Search for the cell housing the specified text and yield its (x, y) center coordinate. 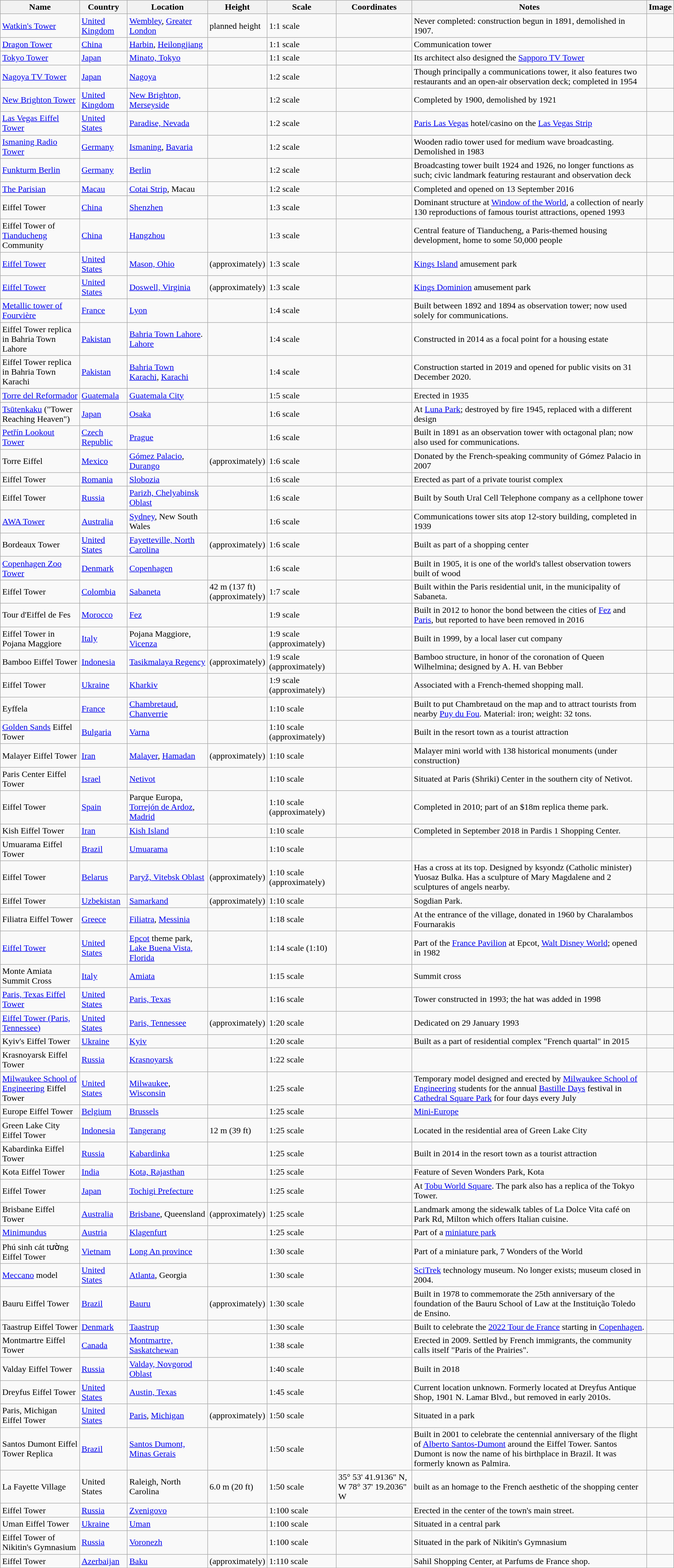
Canada (104, 1345)
Bordeaux Tower (40, 545)
Colombia (104, 592)
Netivot (168, 779)
Milwaukee, Wisconsin (168, 1088)
Eyffela (40, 709)
Montmartre Eiffel Tower (40, 1345)
Mini-Europe (529, 1112)
Paradise, Nevada (168, 123)
Bulgaria (104, 732)
Eiffel Tower of Nikitin's Gymnasium (40, 1542)
Shenzhen (168, 207)
Hangzhou (168, 235)
Osaka (168, 414)
Communications tower sits atop 12-story building, completed in 1939 (529, 521)
Mason, Ohio (168, 263)
Valday, Novgorod Oblast (168, 1369)
At Luna Park; destroyed by fire 1945, replaced with a different design (529, 414)
Eiffel Tower in Pojana Maggiore (40, 638)
Construction started in 2019 and opened for public visits on 31 December 2020. (529, 372)
Broadcasting tower built 1924 and 1926, no longer functions as such; civic landmark featuring restaurant and observation deck (529, 170)
Atlanta, Georgia (168, 1275)
Paris, Michigan Eiffel Tower (40, 1416)
Macau (104, 189)
Fayetteville, North Carolina (168, 545)
Taastrup Eiffel Tower (40, 1327)
Built in 1905, it is one of the world's tallest observation towers built of wood (529, 568)
Krasnoyarsk Eiffel Tower (40, 1060)
Varna (168, 732)
Situated in a central park (529, 1524)
Lyon (168, 311)
Bahria Town Karachi, Karachi (168, 372)
35° 53' 41.9136" N, W 78° 37' 19.2036" W (374, 1487)
Eiffel Tower replica in Bahria Town Lahore (40, 339)
1:40 scale (302, 1369)
Kabardinka Eiffel Tower (40, 1154)
Malayer mini world with 138 historical monuments (under construction) (529, 756)
Paris, Texas Eiffel Tower (40, 999)
Ismaning, Bavaria (168, 147)
Height (237, 7)
Greece (104, 919)
built as an homage to the French aesthetic of the shopping center (529, 1487)
Torre Eiffel (40, 461)
Eiffel Tower replica in Bahria Town Karachi (40, 372)
Long An province (168, 1252)
Part of the France Pavilion at Epcot, Walt Disney World; opened in 1982 (529, 948)
Kish Eiffel Tower (40, 831)
New Brighton Tower (40, 100)
Montmartre, Saskatchewan (168, 1345)
Nagoya (168, 76)
Umuarama Eiffel Tower (40, 849)
Dedicated on 29 January 1993 (529, 1023)
Kyiv's Eiffel Tower (40, 1041)
6.0 m (20 ft) (237, 1487)
Tokyo Tower (40, 58)
Erected as part of a private tourist complex (529, 479)
Scale (302, 7)
Landmark among the sidewalk tables of La Dolce Vita café on Park Rd, Milton which offers Italian cuisine. (529, 1214)
Meccano model (40, 1275)
Funkturm Berlin (40, 170)
Wooden radio tower used for medium wave broadcasting. Demolished in 1983 (529, 147)
Its architect also designed the Sapporo TV Tower (529, 58)
Spain (104, 807)
Location (168, 7)
Harbin, Heilongjiang (168, 44)
Situated in the park of Nikitin's Gymnasium (529, 1542)
Tangerang (168, 1130)
Never completed: construction begun in 1891, demolished in 1907. (529, 26)
Santos Dumont, Minas Gerais (168, 1449)
AWA Tower (40, 521)
Built in 1978 to commemorate the 25th anniversary of the foundation of the Bauru School of Law at the Instituição Toledo de Ensino. (529, 1303)
Raleigh, North Carolina (168, 1487)
Situated at Paris (Shriki) Center in the southern city of Netivot. (529, 779)
Monte Amiata Summit Cross (40, 976)
Dreyfus Eiffel Tower (40, 1392)
Part of a miniature park, 7 Wonders of the World (529, 1252)
Constructed in 2014 as a focal point for a housing estate (529, 339)
Israel (104, 779)
42 m (137 ft)(approximately) (237, 592)
Kabardinka (168, 1154)
Doswell, Virginia (168, 287)
1:9 scale (302, 615)
Built to celebrate the 2022 Tour de France starting in Copenhagen. (529, 1327)
Tasikmalaya Regency (168, 662)
Completed in 2010; part of an $18m replica theme park. (529, 807)
Filiatra, Messinia (168, 919)
Austin, Texas (168, 1392)
Guatemala (104, 396)
Copenhagen (168, 568)
Cotai Strip, Macau (168, 189)
Feature of Seven Wonders Park, Kota (529, 1172)
1:18 scale (302, 919)
Nagoya TV Tower (40, 76)
1:22 scale (302, 1060)
Tour d'Eiffel de Fes (40, 615)
Brisbane, Queensland (168, 1214)
Samarkand (168, 901)
Built in 2014 in the resort town as a tourist attraction (529, 1154)
Central feature of Tianducheng, a Paris-themed housing development, home to some 50,000 people (529, 235)
1:7 scale (302, 592)
1:5 scale (302, 396)
Tochigi Prefecture (168, 1190)
Summit cross (529, 976)
Paris, Tennessee (168, 1023)
Las Vegas Eiffel Tower (40, 123)
Country (104, 7)
Paris Las Vegas hotel/casino on the Las Vegas Strip (529, 123)
Chambretaud, Chanverrie (168, 709)
Sahil Shopping Center, at Parfums de France shop. (529, 1561)
Current location unknown. Formerly located at Dreyfus Antique Shop, 1901 N. Lamar Blvd., but removed in early 2010s. (529, 1392)
Mexico (104, 461)
Kota Eiffel Tower (40, 1172)
Petřín Lookout Tower (40, 438)
Belgium (104, 1112)
Zvenigovo (168, 1510)
Filiatra Eiffel Tower (40, 919)
Name (40, 7)
Built as part of a shopping center (529, 545)
Image (660, 7)
Built in the resort town as a tourist attraction (529, 732)
Dragon Tower (40, 44)
Watkin's Tower (40, 26)
planned height (237, 26)
Built within the Paris residential unit, in the municipality of Sabaneta. (529, 592)
At Tobu World Square. The park also has a replica of the Tokyo Tower. (529, 1190)
Amiata (168, 976)
Paris, Michigan (168, 1416)
1:14 scale (1:10) (302, 948)
Built as a part of residential complex "French quartal" in 2015 (529, 1041)
Sogdian Park. (529, 901)
Bahria Town Lahore. Lahore (168, 339)
India (104, 1172)
Guatemala City (168, 396)
Minimundus (40, 1233)
Has a cross at its top. Designed by ksyondz (Catholic minister) Yuosaz Bulka. Has a sculpture of Mary Magdalene and 2 sculptures of angels nearby. (529, 877)
Green Lake City Eiffel Tower (40, 1130)
Uman (168, 1524)
Pojana Maggiore, Vicenza (168, 638)
Azerbaijan (104, 1561)
Malayer Eiffel Tower (40, 756)
New Brighton, Merseyside (168, 100)
Paryž, Vitebsk Oblast (168, 877)
Copenhagen Zoo Tower (40, 568)
Built between 1892 and 1894 as observation tower; now used solely for communications. (529, 311)
SciTrek technology museum. No longer exists; museum closed in 2004. (529, 1275)
Notes (529, 7)
Europe Eiffel Tower (40, 1112)
1:45 scale (302, 1392)
Sydney, New South Wales (168, 521)
Parizh, Chelyabinsk Oblast (168, 498)
Kish Island (168, 831)
Part of a miniature park (529, 1233)
Kharkiv (168, 685)
Built to put Chambretaud on the map and to attract tourists from nearby Puy du Fou. Material: iron; weight: 32 tons. (529, 709)
1:110 scale (302, 1561)
Epcot theme park, Lake Buena Vista, Florida (168, 948)
Fez (168, 615)
Umuarama (168, 849)
Erected in 1935 (529, 396)
Wembley, Greater London (168, 26)
Coordinates (374, 7)
Kings Dominion amusement park (529, 287)
12 m (39 ft) (237, 1130)
Belarus (104, 877)
Voronezh (168, 1542)
Taastrup (168, 1327)
Czech Republic (104, 438)
Bauru Eiffel Tower (40, 1303)
Kings Island amusement park (529, 263)
Ismaning Radio Tower (40, 147)
Milwaukee School of Engineering Eiffel Tower (40, 1088)
Dominant structure at Window of the World, a collection of nearly 130 reproductions of famous tourist attractions, opened 1993 (529, 207)
Klagenfurt (168, 1233)
Kyiv (168, 1041)
Completed in September 2018 in Pardis 1 Shopping Center. (529, 831)
Erected in the center of the town's main street. (529, 1510)
The Parisian (40, 189)
Romania (104, 479)
Associated with a French-themed shopping mall. (529, 685)
Built in 2018 (529, 1369)
Communication tower (529, 44)
Baku (168, 1561)
Berlin (168, 170)
Uman Eiffel Tower (40, 1524)
Malayer, Hamadan (168, 756)
Bamboo structure, in honor of the coronation of Queen Wilhelmina; designed by A. H. van Bebber (529, 662)
Built by South Ural Cell Telephone company as a cellphone tower (529, 498)
Tower constructed in 1993; the hat was added in 1998 (529, 999)
1:38 scale (302, 1345)
Morocco (104, 615)
Though principally a communications tower, it also features two restaurants and an open-air observation deck; completed in 1954 (529, 76)
Uzbekistan (104, 901)
1:15 scale (302, 976)
Paris Center Eiffel Tower (40, 779)
Built in 1891 as an observation tower with octagonal plan; now also used for communications. (529, 438)
Eiffel Tower of Tianducheng Community (40, 235)
Tsūtenkaku ("Tower Reaching Heaven") (40, 414)
Brisbane Eiffel Tower (40, 1214)
Torre del Reformador (40, 396)
Slobozia (168, 479)
Bauru (168, 1303)
Built in 2012 to honor the bond between the cities of Fez and Paris, but reported to have been removed in 2016 (529, 615)
Krasnoyarsk (168, 1060)
La Fayette Village (40, 1487)
Completed by 1900, demolished by 1921 (529, 100)
Donated by the French-speaking community of Gómez Palacio in 2007 (529, 461)
Located in the residential area of Green Lake City (529, 1130)
1:16 scale (302, 999)
Brussels (168, 1112)
Gómez Palacio, Durango (168, 461)
Vietnam (104, 1252)
Completed and opened on 13 September 2016 (529, 189)
Metallic tower of Fourvière (40, 311)
Kota, Rajasthan (168, 1172)
At the entrance of the village, donated in 1960 by Charalambos Fournarakis (529, 919)
Paris, Texas (168, 999)
Parque Europa, Torrejón de Ardoz, Madrid (168, 807)
Erected in 2009. Settled by French immigrants, the community calls itself "Paris of the Prairies". (529, 1345)
Santos Dumont Eiffel Tower Replica (40, 1449)
Sabaneta (168, 592)
Minato, Tokyo (168, 58)
Bamboo Eiffel Tower (40, 662)
Situated in a park (529, 1416)
Phú sinh cát tường Eiffel Tower (40, 1252)
Built in 1999, by a local laser cut company (529, 638)
Valday Eiffel Tower (40, 1369)
Austria (104, 1233)
Prague (168, 438)
Golden Sands Eiffel Tower (40, 732)
Eiffel Tower (Paris, Tennessee) (40, 1023)
